Identify which cell holds the provided text, then report its (x, y) central coordinate. 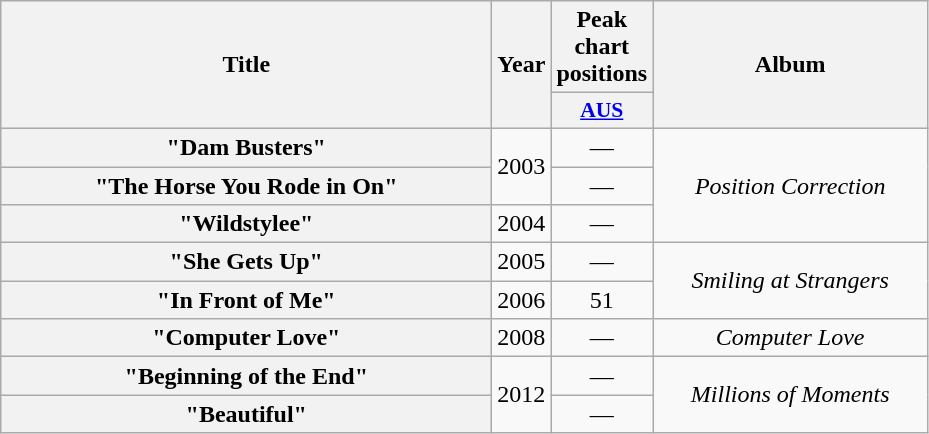
"Computer Love" (246, 338)
Smiling at Strangers (790, 281)
"Beautiful" (246, 414)
2005 (522, 262)
2008 (522, 338)
Position Correction (790, 185)
"She Gets Up" (246, 262)
51 (602, 300)
"The Horse You Rode in On" (246, 185)
Year (522, 65)
2006 (522, 300)
Millions of Moments (790, 395)
AUS (602, 111)
"Wildstylee" (246, 224)
"In Front of Me" (246, 300)
"Beginning of the End" (246, 376)
Computer Love (790, 338)
2012 (522, 395)
2004 (522, 224)
2003 (522, 166)
"Dam Busters" (246, 147)
Title (246, 65)
Album (790, 65)
Peak chart positions (602, 47)
